Locate the cell with the specified text and output its (x, y) center coordinate. 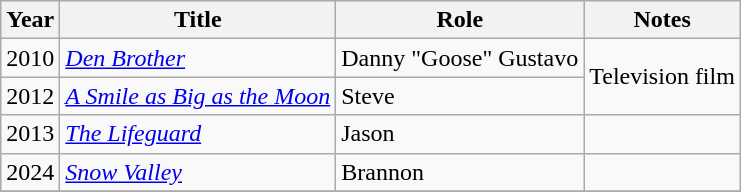
Title (198, 20)
Jason (460, 134)
Steve (460, 96)
Brannon (460, 172)
Notes (662, 20)
2012 (30, 96)
Role (460, 20)
Year (30, 20)
Danny "Goose" Gustavo (460, 58)
2024 (30, 172)
2010 (30, 58)
2013 (30, 134)
Den Brother (198, 58)
A Smile as Big as the Moon (198, 96)
Television film (662, 77)
Snow Valley (198, 172)
The Lifeguard (198, 134)
